From the cell containing the given text, extract its center point as (X, Y) coordinate. 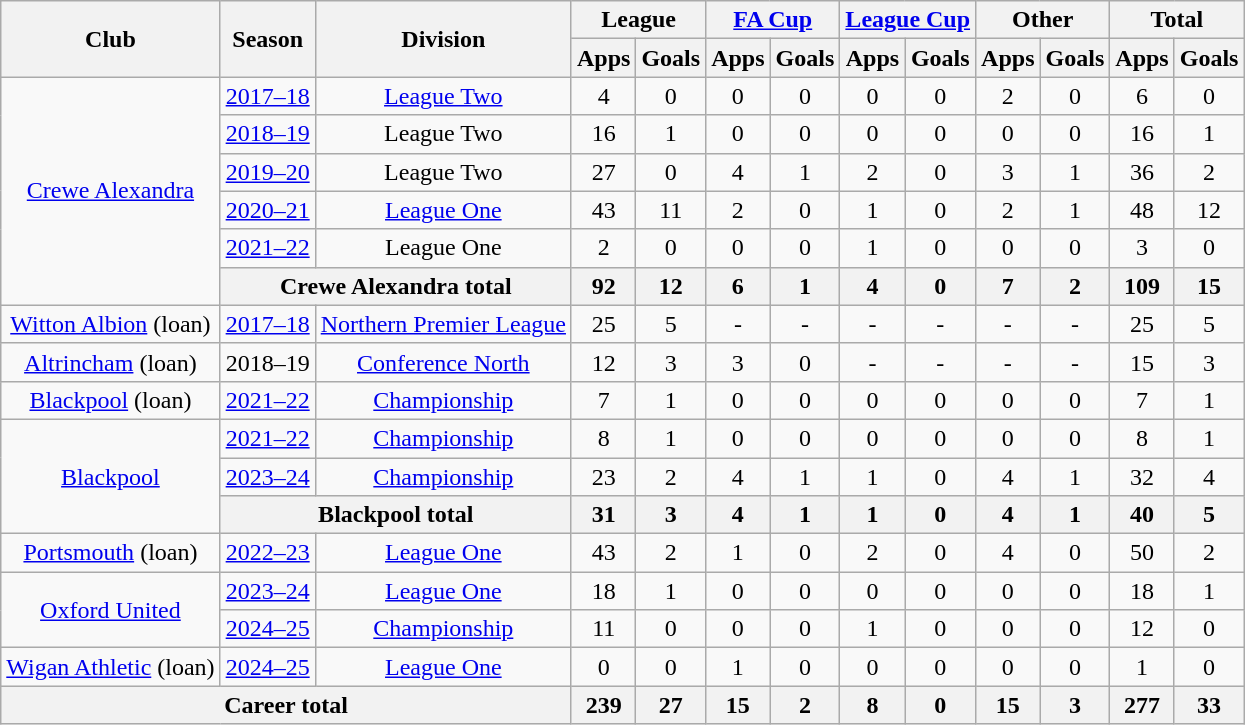
Blackpool total (396, 515)
Portsmouth (loan) (110, 553)
Northern Premier League (443, 324)
109 (1142, 286)
League (638, 20)
2020–21 (268, 210)
League Cup (908, 20)
48 (1142, 210)
Club (110, 39)
Conference North (443, 362)
Altrincham (loan) (110, 362)
2022–23 (268, 553)
Division (443, 39)
92 (603, 286)
FA Cup (773, 20)
32 (1142, 477)
277 (1142, 705)
Blackpool (110, 476)
Witton Albion (loan) (110, 324)
Career total (286, 705)
Oxford United (110, 610)
Crewe Alexandra total (396, 286)
23 (603, 477)
33 (1209, 705)
Blackpool (loan) (110, 400)
40 (1142, 515)
Other (1043, 20)
50 (1142, 553)
31 (603, 515)
Total (1177, 20)
239 (603, 705)
2019–20 (268, 172)
36 (1142, 172)
Wigan Athletic (loan) (110, 667)
Crewe Alexandra (110, 191)
Season (268, 39)
